Pinpoint the cell where the given text exists, returning its (x, y) midpoint coordinate. 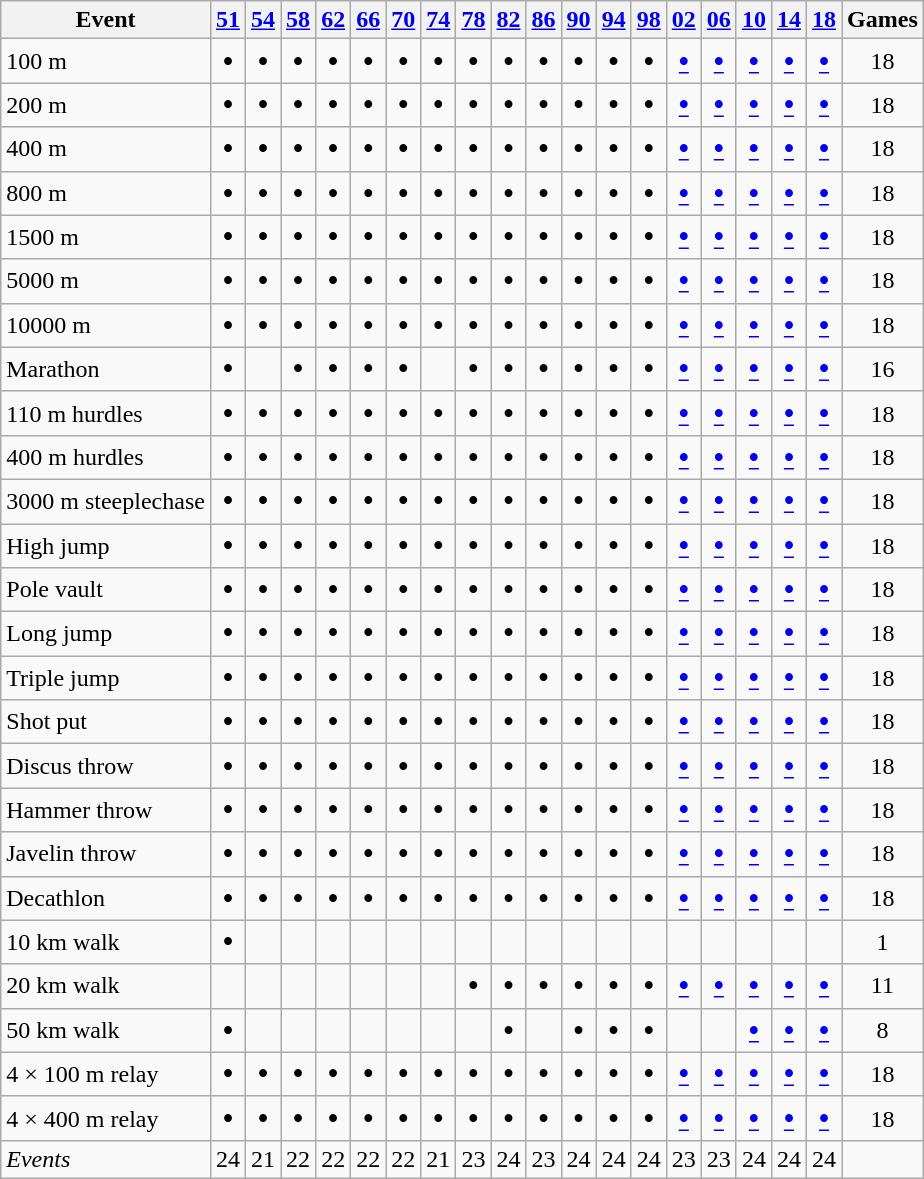
8 (883, 1030)
100 m (106, 61)
98 (648, 20)
Discus throw (106, 766)
3000 m steeplechase (106, 501)
1 (883, 942)
58 (298, 20)
94 (614, 20)
5000 m (106, 281)
Hammer throw (106, 810)
200 m (106, 105)
82 (508, 20)
20 km walk (106, 986)
10 (754, 20)
4 × 400 m relay (106, 1118)
02 (684, 20)
1500 m (106, 237)
110 m hurdles (106, 413)
54 (262, 20)
62 (334, 20)
800 m (106, 193)
90 (578, 20)
4 × 100 m relay (106, 1074)
78 (474, 20)
Shot put (106, 722)
66 (368, 20)
Games (883, 20)
Decathlon (106, 898)
Events (106, 1159)
74 (438, 20)
Triple jump (106, 678)
Pole vault (106, 590)
11 (883, 986)
Event (106, 20)
51 (228, 20)
14 (788, 20)
50 km walk (106, 1030)
Marathon (106, 369)
16 (883, 369)
Javelin throw (106, 854)
10000 m (106, 325)
High jump (106, 546)
400 m hurdles (106, 457)
06 (718, 20)
86 (544, 20)
Long jump (106, 634)
400 m (106, 149)
10 km walk (106, 942)
70 (404, 20)
